Identify which cell holds the provided text, then report its [x, y] central coordinate. 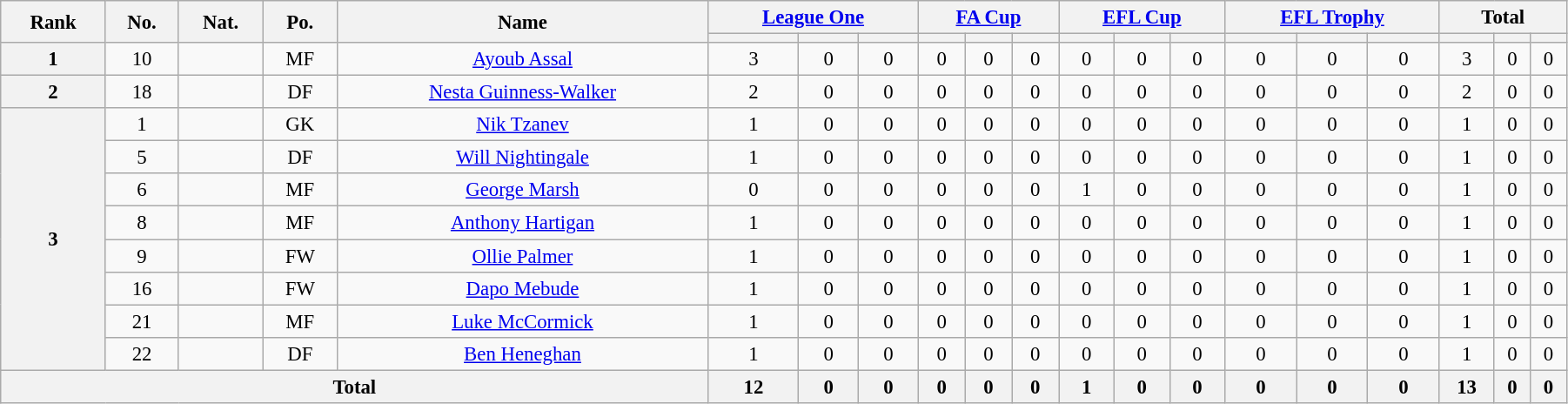
Dapo Mebude [522, 288]
EFL Cup [1142, 17]
5 [141, 158]
Rank [54, 22]
Ben Heneghan [522, 353]
Luke McCormick [522, 321]
Name [522, 22]
21 [141, 321]
EFL Trophy [1332, 17]
FA Cup [988, 17]
Anthony Hartigan [522, 223]
12 [754, 387]
8 [141, 223]
Po. [301, 22]
League One [813, 17]
10 [141, 59]
George Marsh [522, 191]
Ollie Palmer [522, 256]
Ayoub Assal [522, 59]
No. [141, 22]
22 [141, 353]
Nat. [221, 22]
18 [141, 92]
13 [1467, 387]
Will Nightingale [522, 158]
GK [301, 125]
9 [141, 256]
16 [141, 288]
6 [141, 191]
Nesta Guinness-Walker [522, 92]
Nik Tzanev [522, 125]
